Extract the [X, Y] coordinate from the center of the cell holding the provided text.  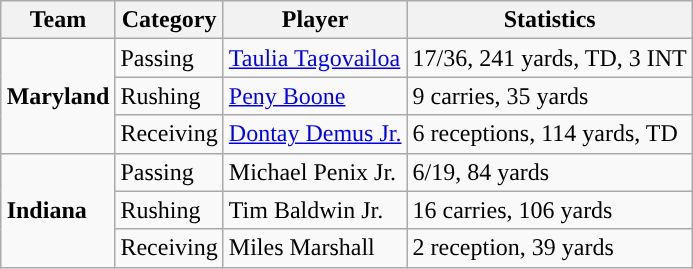
Maryland [58, 96]
6/19, 84 yards [550, 172]
17/36, 241 yards, TD, 3 INT [550, 58]
2 reception, 39 yards [550, 248]
16 carries, 106 yards [550, 210]
Miles Marshall [315, 248]
Category [169, 20]
Dontay Demus Jr. [315, 134]
Player [315, 20]
Statistics [550, 20]
6 receptions, 114 yards, TD [550, 134]
Peny Boone [315, 96]
Michael Penix Jr. [315, 172]
Taulia Tagovailoa [315, 58]
Indiana [58, 210]
9 carries, 35 yards [550, 96]
Tim Baldwin Jr. [315, 210]
Team [58, 20]
